Return the [X, Y] coordinate for the center point of the cell that contains the specified text.  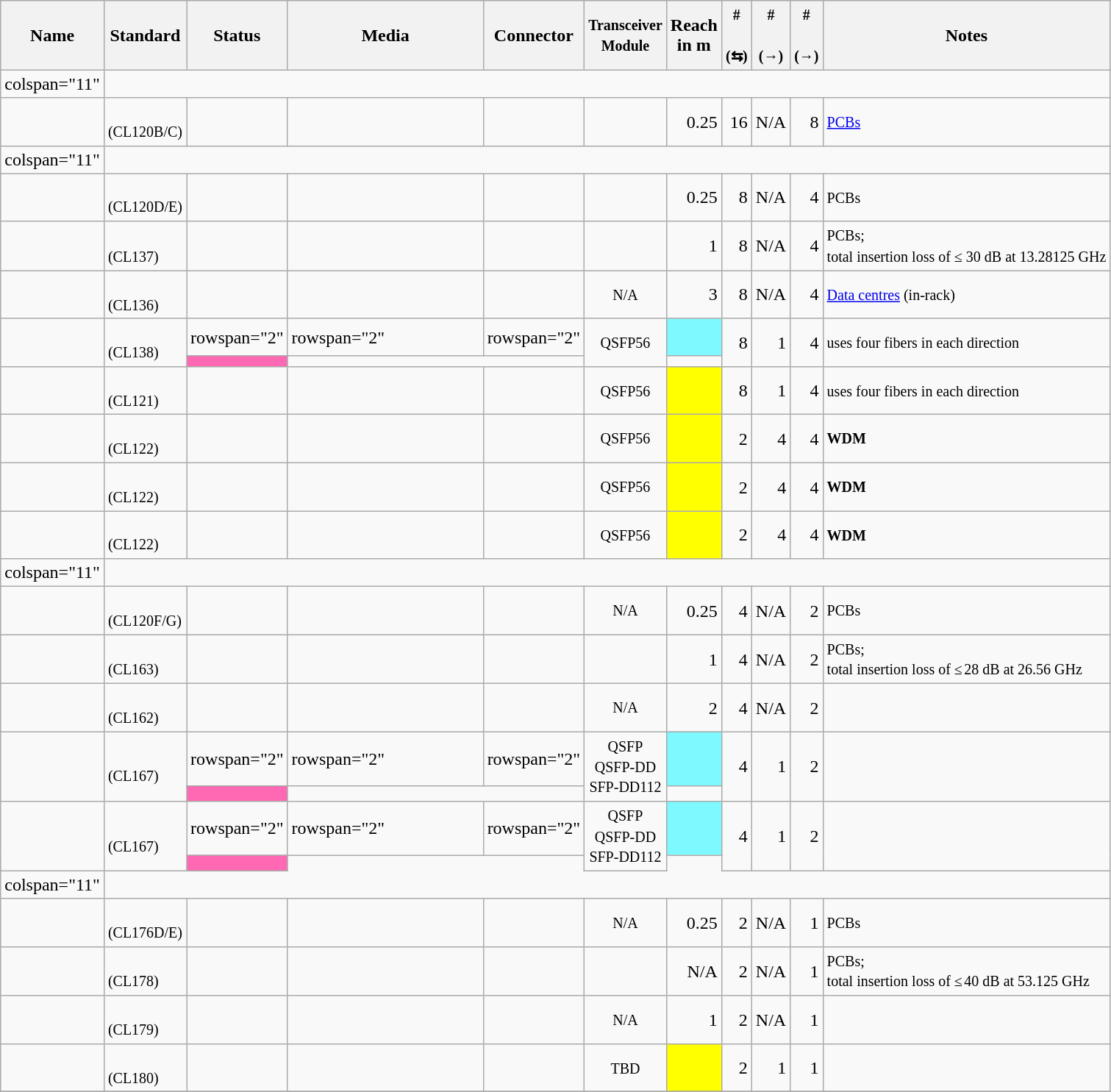
(CL179) [145, 1019]
TBD [626, 1068]
Data centres (in-rack) [966, 294]
(CL178) [145, 971]
#(⇆) [737, 35]
PCBs;total insertion loss of ≤ 30 dB at 13.28125 GHz [966, 246]
(CL120B/C) [145, 122]
Name [53, 35]
16 [737, 122]
Notes [966, 35]
(CL120F/G) [145, 610]
(CL163) [145, 659]
(CL162) [145, 707]
PCBs;total insertion loss of ≤ 28 dB at 26.56 GHz [966, 659]
(CL136) [145, 294]
(CL137) [145, 246]
Connector [534, 35]
TransceiverModule [626, 35]
Reachin m [694, 35]
(CL138) [145, 343]
Standard [145, 35]
3 [694, 294]
PCBs;total insertion loss of ≤ 40 dB at 53.125 GHz [966, 971]
(CL176D/E) [145, 922]
(CL121) [145, 391]
(CL180) [145, 1068]
(CL120D/E) [145, 197]
Media [385, 35]
Status [237, 35]
